Search for the cell housing the specified text and yield its [X, Y] center coordinate. 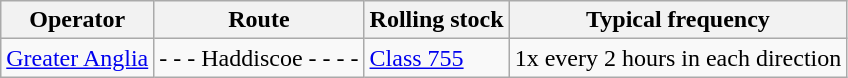
Rolling stock [436, 20]
Greater Anglia [78, 58]
Operator [78, 20]
- - - Haddiscoe - - - - [259, 58]
Route [259, 20]
Typical frequency [678, 20]
1x every 2 hours in each direction [678, 58]
Class 755 [436, 58]
